Find where the given text appears and provide that cell's center as (X, Y) coordinate. 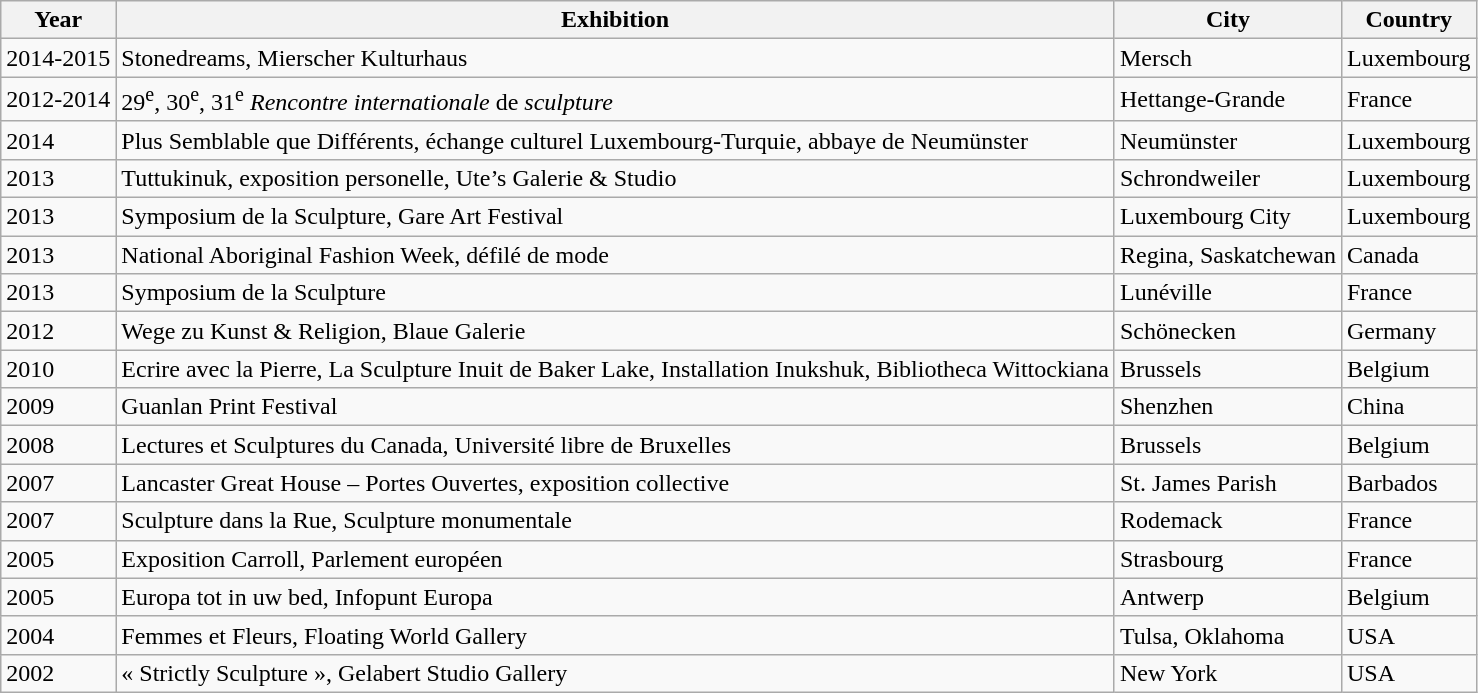
Lectures et Sculptures du Canada, Université libre de Bruxelles (616, 445)
Tulsa, Oklahoma (1228, 635)
Country (1408, 20)
Antwerp (1228, 597)
2010 (58, 369)
Symposium de la Sculpture, Gare Art Festival (616, 217)
Neumünster (1228, 140)
Schrondweiler (1228, 178)
2014-2015 (58, 58)
Sculpture dans la Rue, Sculpture monumentale (616, 521)
Symposium de la Sculpture (616, 293)
National Aboriginal Fashion Week, défilé de mode (616, 255)
Schönecken (1228, 331)
Hettange-Grande (1228, 100)
Year (58, 20)
Lancaster Great House – Portes Ouvertes, exposition collective (616, 483)
2012 (58, 331)
Exposition Carroll, Parlement européen (616, 559)
2002 (58, 673)
Exhibition (616, 20)
China (1408, 407)
2008 (58, 445)
New York (1228, 673)
Ecrire avec la Pierre, La Sculpture Inuit de Baker Lake, Installation Inukshuk, Bibliotheca Wittockiana (616, 369)
Barbados (1408, 483)
Strasbourg (1228, 559)
Rodemack (1228, 521)
St. James Parish (1228, 483)
Mersch (1228, 58)
Guanlan Print Festival (616, 407)
Plus Semblable que Différents, échange culturel Luxembourg-Turquie, abbaye de Neumünster (616, 140)
« Strictly Sculpture », Gelabert Studio Gallery (616, 673)
City (1228, 20)
Stonedreams, Mierscher Kulturhaus (616, 58)
2004 (58, 635)
Wege zu Kunst & Religion, Blaue Galerie (616, 331)
Femmes et Fleurs, Floating World Gallery (616, 635)
Regina, Saskatchewan (1228, 255)
Europa tot in uw bed, Infopunt Europa (616, 597)
2012-2014 (58, 100)
Tuttukinuk, exposition personelle, Ute’s Galerie & Studio (616, 178)
Lunéville (1228, 293)
Shenzhen (1228, 407)
Germany (1408, 331)
2014 (58, 140)
29e, 30e, 31e Rencontre internationale de sculpture (616, 100)
Canada (1408, 255)
Luxembourg City (1228, 217)
2009 (58, 407)
